Locate the cell with the specified text and output its [x, y] center coordinate. 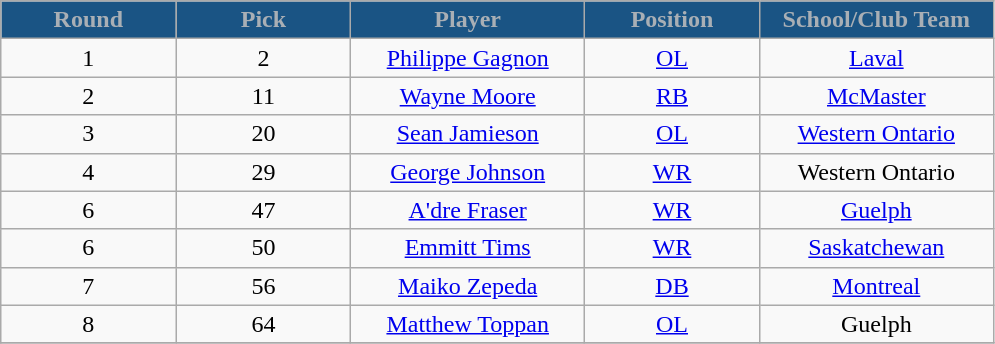
McMaster [877, 96]
3 [88, 134]
Philippe Gagnon [468, 58]
11 [264, 96]
4 [88, 172]
8 [88, 324]
Emmitt Tims [468, 248]
Laval [877, 58]
Matthew Toppan [468, 324]
20 [264, 134]
50 [264, 248]
Round [88, 20]
A'dre Fraser [468, 210]
Sean Jamieson [468, 134]
RB [672, 96]
Pick [264, 20]
DB [672, 286]
Saskatchewan [877, 248]
64 [264, 324]
47 [264, 210]
1 [88, 58]
7 [88, 286]
Player [468, 20]
Maiko Zepeda [468, 286]
Wayne Moore [468, 96]
29 [264, 172]
School/Club Team [877, 20]
George Johnson [468, 172]
Position [672, 20]
Montreal [877, 286]
56 [264, 286]
